Provide the [x, y] coordinate of the cell's center where the given text is located.  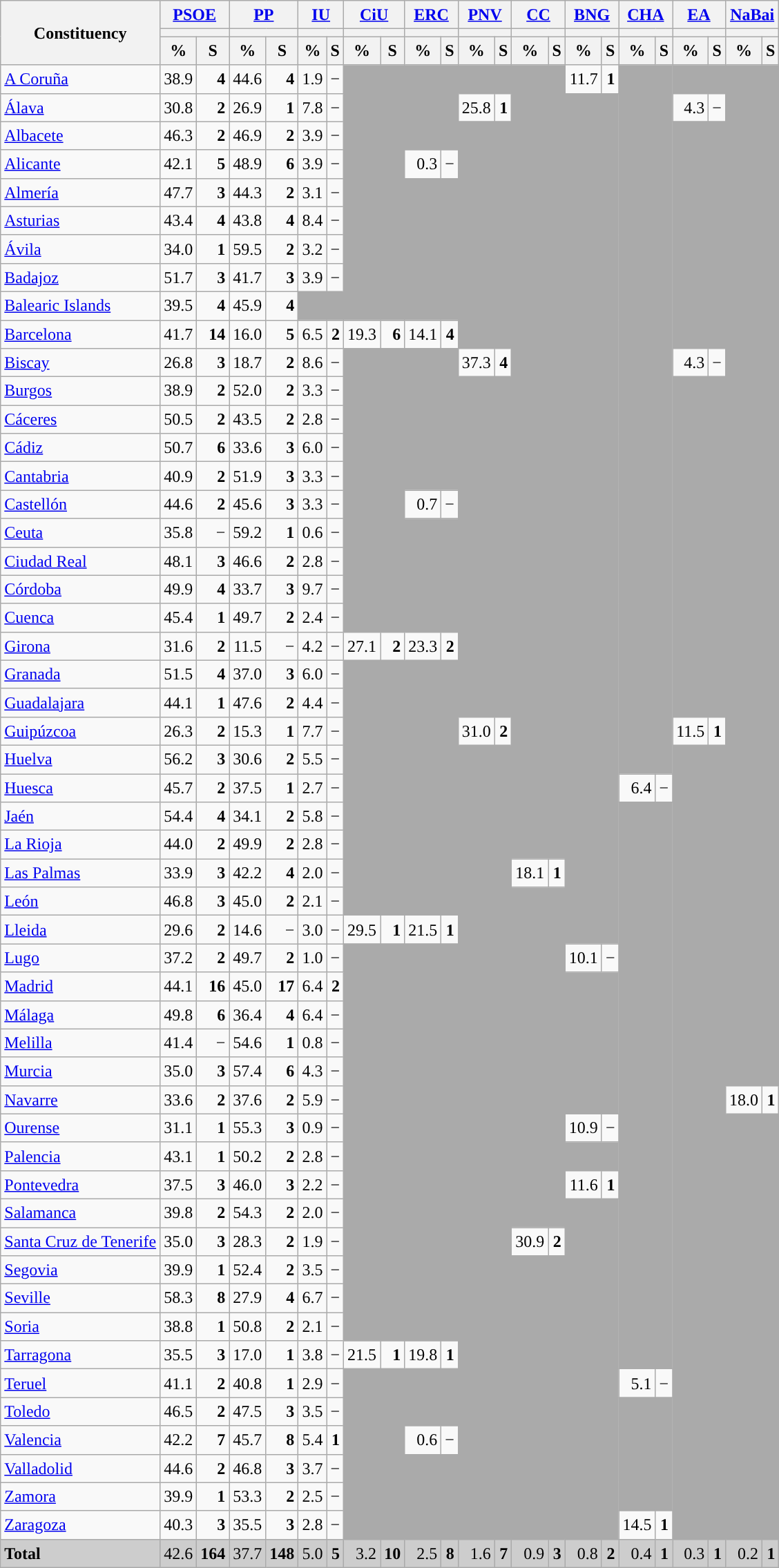
0.7 [423, 504]
43.5 [247, 420]
6.5 [312, 334]
7.8 [312, 108]
23.3 [423, 646]
51.9 [247, 476]
Segovia [80, 1270]
38.8 [178, 1327]
34.1 [247, 816]
EA [699, 15]
28.3 [247, 1241]
18.1 [530, 873]
52.0 [247, 391]
41.4 [178, 1043]
Badajoz [80, 278]
5.5 [312, 759]
30.6 [247, 759]
Huesca [80, 787]
Ávila [80, 249]
Teruel [80, 1384]
10.9 [583, 1128]
Murcia [80, 1072]
Cáceres [80, 420]
PP [264, 15]
2.4 [312, 617]
Cuenca [80, 617]
Albacete [80, 135]
Toledo [80, 1411]
Lleida [80, 929]
33.7 [247, 590]
31.0 [477, 730]
Seville [80, 1298]
Balearic Islands [80, 305]
37.6 [247, 1099]
Cantabria [80, 476]
A Coruña [80, 79]
39.5 [178, 305]
Girona [80, 646]
44.3 [247, 192]
NaBai [751, 15]
48.9 [247, 164]
42.6 [178, 1554]
Guipúzcoa [80, 730]
16 [213, 986]
59.5 [247, 249]
4.2 [312, 646]
54.3 [247, 1212]
Barcelona [80, 334]
42.1 [178, 164]
19.8 [423, 1355]
26.3 [178, 730]
47.5 [247, 1411]
5.4 [312, 1440]
46.5 [178, 1411]
Guadalajara [80, 703]
Zaragoza [80, 1525]
164 [213, 1554]
3.1 [312, 192]
45.4 [178, 617]
8.4 [312, 221]
47.6 [247, 703]
17.0 [247, 1355]
Álava [80, 108]
Ceuta [80, 533]
7.7 [312, 730]
37.2 [178, 958]
Ourense [80, 1128]
3.7 [312, 1468]
14 [213, 334]
IU [321, 15]
BNG [592, 15]
14.1 [423, 334]
26.9 [247, 108]
40.8 [247, 1384]
51.5 [178, 674]
56.2 [178, 759]
Total [80, 1554]
36.4 [247, 1015]
CHA [646, 15]
3.0 [312, 929]
Córdoba [80, 590]
CiU [374, 15]
34.0 [178, 249]
CC [539, 15]
Melilla [80, 1043]
15.3 [247, 730]
18.7 [247, 363]
PNV [485, 15]
Madrid [80, 986]
41.1 [178, 1384]
5.0 [312, 1554]
45.6 [247, 504]
57.4 [247, 1072]
León [80, 902]
30.8 [178, 108]
Pontevedra [80, 1185]
Málaga [80, 1015]
29.5 [362, 929]
33.9 [178, 873]
51.7 [178, 278]
31.6 [178, 646]
Santa Cruz de Tenerife [80, 1241]
30.9 [530, 1241]
PSOE [195, 15]
50.7 [178, 447]
31.1 [178, 1128]
25.8 [477, 108]
ERC [432, 15]
Alicante [80, 164]
Castellón [80, 504]
50.8 [247, 1327]
14.5 [637, 1525]
Valencia [80, 1440]
14.6 [247, 929]
40.3 [178, 1525]
Biscay [80, 363]
43.4 [178, 221]
0.4 [637, 1554]
46.9 [247, 135]
54.6 [247, 1043]
46.6 [247, 561]
16.0 [247, 334]
Zamora [80, 1497]
Valladolid [80, 1468]
2.9 [312, 1384]
Navarre [80, 1099]
Constituency [80, 33]
2.2 [312, 1185]
11.6 [583, 1185]
1.6 [477, 1554]
37.3 [477, 363]
47.7 [178, 192]
Salamanca [80, 1212]
Granada [80, 674]
52.4 [247, 1270]
26.8 [178, 363]
Las Palmas [80, 873]
Almería [80, 192]
10 [392, 1554]
50.2 [247, 1156]
44.0 [178, 845]
Asturias [80, 221]
11.7 [583, 79]
37.0 [247, 674]
27.9 [247, 1298]
27.1 [362, 646]
19.3 [362, 334]
59.2 [247, 533]
58.3 [178, 1298]
8.6 [312, 363]
54.4 [178, 816]
10.1 [583, 958]
43.1 [178, 1156]
Burgos [80, 391]
53.3 [247, 1497]
37.7 [247, 1554]
0.2 [743, 1554]
55.3 [247, 1128]
La Rioja [80, 845]
45.9 [247, 305]
50.5 [178, 420]
46.3 [178, 135]
Palencia [80, 1156]
Soria [80, 1327]
43.8 [247, 221]
Ciudad Real [80, 561]
17 [282, 986]
Lugo [80, 958]
Jaén [80, 816]
35.8 [178, 533]
5.9 [312, 1099]
46.0 [247, 1185]
6.7 [312, 1298]
5.1 [637, 1384]
18.0 [743, 1099]
29.6 [178, 929]
Tarragona [80, 1355]
Huelva [80, 759]
9.7 [312, 590]
1.0 [312, 958]
2.7 [312, 787]
49.8 [178, 1015]
5.8 [312, 816]
Cádiz [80, 447]
39.8 [178, 1212]
48.1 [178, 561]
4.4 [312, 703]
3.8 [312, 1355]
148 [282, 1554]
40.9 [178, 476]
